Pinpoint the cell where the given text exists, returning its [X, Y] midpoint coordinate. 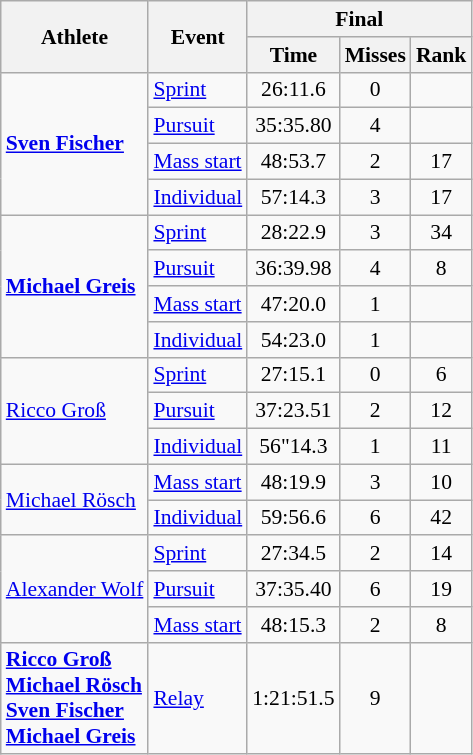
Relay [198, 698]
47:20.0 [293, 304]
1:21:51.5 [293, 698]
57:14.3 [293, 197]
27:15.1 [293, 375]
28:22.9 [293, 233]
10 [442, 482]
Misses [376, 55]
Time [293, 55]
11 [442, 447]
Michael Greis [75, 286]
37:23.51 [293, 411]
9 [376, 698]
34 [442, 233]
Sven Fischer [75, 143]
54:23.0 [293, 340]
Ricco Groß [75, 410]
56"14.3 [293, 447]
48:19.9 [293, 482]
Alexander Wolf [75, 590]
48:53.7 [293, 162]
35:35.80 [293, 126]
Athlete [75, 36]
Ricco GroßMichael RöschSven FischerMichael Greis [75, 698]
Event [198, 36]
36:39.98 [293, 269]
Rank [442, 55]
42 [442, 518]
59:56.6 [293, 518]
Final [359, 19]
12 [442, 411]
26:11.6 [293, 90]
27:34.5 [293, 554]
37:35.40 [293, 589]
48:15.3 [293, 625]
14 [442, 554]
Michael Rösch [75, 500]
19 [442, 589]
